Find where the given text appears and provide that cell's center as (X, Y) coordinate. 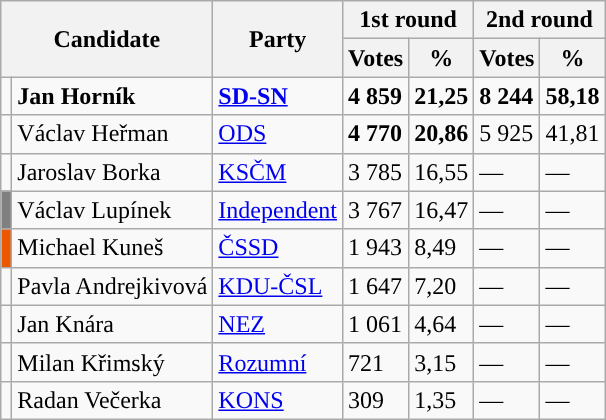
Rozumní (278, 362)
NEZ (278, 324)
4 770 (376, 134)
ODS (278, 134)
309 (376, 400)
4,64 (442, 324)
58,18 (572, 96)
1 061 (376, 324)
3 767 (376, 210)
1,35 (442, 400)
21,25 (442, 96)
20,86 (442, 134)
2nd round (540, 20)
Jan Horník (112, 96)
1st round (408, 20)
Pavla Andrejkivová (112, 286)
3 785 (376, 172)
Václav Heřman (112, 134)
KDU-ČSL (278, 286)
SD-SN (278, 96)
ČSSD (278, 248)
1 647 (376, 286)
KSČM (278, 172)
721 (376, 362)
8 244 (507, 96)
3,15 (442, 362)
8,49 (442, 248)
Jaroslav Borka (112, 172)
Independent (278, 210)
16,55 (442, 172)
Václav Lupínek (112, 210)
Milan Křimský (112, 362)
Michael Kuneš (112, 248)
5 925 (507, 134)
4 859 (376, 96)
16,47 (442, 210)
7,20 (442, 286)
1 943 (376, 248)
Jan Knára (112, 324)
Candidate (107, 39)
41,81 (572, 134)
KONS (278, 400)
Party (278, 39)
Radan Večerka (112, 400)
